Detect which cell encompasses the target text, then output its [X, Y] center coordinate. 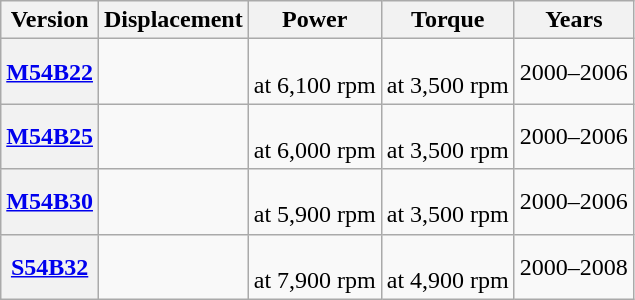
M54B22 [50, 72]
at 6,100 rpm [314, 72]
at 5,900 rpm [314, 202]
at 6,000 rpm [314, 136]
M54B25 [50, 136]
Displacement [173, 20]
Torque [448, 20]
S54B32 [50, 266]
Years [574, 20]
at 4,900 rpm [448, 266]
Power [314, 20]
2000–2008 [574, 266]
at 7,900 rpm [314, 266]
M54B30 [50, 202]
Version [50, 20]
